Provide the [x, y] coordinate of the cell's center where the given text is located.  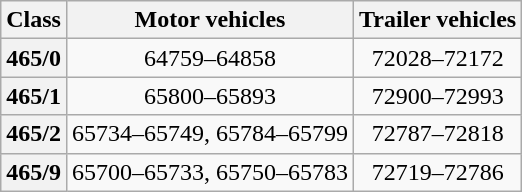
72900–72993 [438, 96]
64759–64858 [210, 58]
72719–72786 [438, 172]
Motor vehicles [210, 20]
65734–65749, 65784–65799 [210, 134]
65800–65893 [210, 96]
72787–72818 [438, 134]
465/9 [34, 172]
465/0 [34, 58]
72028–72172 [438, 58]
Class [34, 20]
Trailer vehicles [438, 20]
465/1 [34, 96]
465/2 [34, 134]
65700–65733, 65750–65783 [210, 172]
